Locate the cell with the specified text and output its (X, Y) center coordinate. 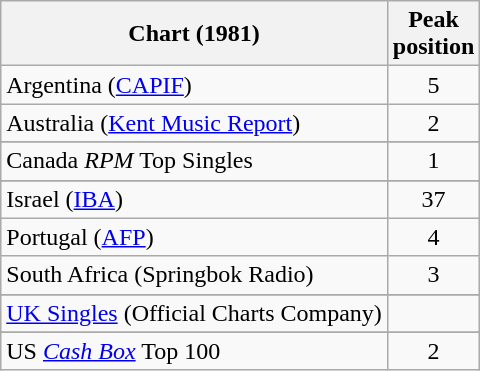
37 (433, 199)
Argentina (CAPIF) (194, 85)
Chart (1981) (194, 34)
Portugal (AFP) (194, 237)
5 (433, 85)
South Africa (Springbok Radio) (194, 275)
Canada RPM Top Singles (194, 161)
Peakposition (433, 34)
4 (433, 237)
US Cash Box Top 100 (194, 351)
3 (433, 275)
Australia (Kent Music Report) (194, 123)
UK Singles (Official Charts Company) (194, 313)
1 (433, 161)
Israel (IBA) (194, 199)
